Output the (X, Y) coordinate of the center of the cell containing the given text.  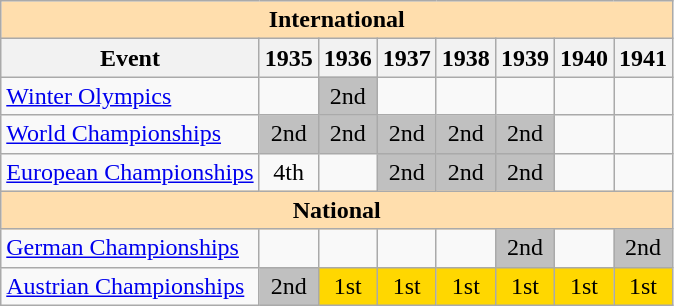
4th (288, 172)
1937 (406, 58)
1936 (348, 58)
1939 (524, 58)
Austrian Championships (130, 286)
National (337, 210)
1940 (584, 58)
World Championships (130, 134)
European Championships (130, 172)
German Championships (130, 248)
International (337, 20)
Winter Olympics (130, 96)
1935 (288, 58)
1941 (644, 58)
1938 (466, 58)
Event (130, 58)
